Identify which cell holds the provided text, then report its (x, y) central coordinate. 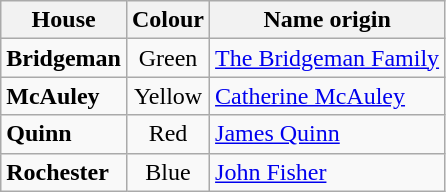
Quinn (64, 134)
Bridgeman (64, 58)
McAuley (64, 96)
Rochester (64, 172)
Yellow (168, 96)
Catherine McAuley (328, 96)
Colour (168, 20)
Green (168, 58)
The Bridgeman Family (328, 58)
John Fisher (328, 172)
Blue (168, 172)
James Quinn (328, 134)
Name origin (328, 20)
House (64, 20)
Red (168, 134)
